Return (x, y) of the center of cell containing provided text 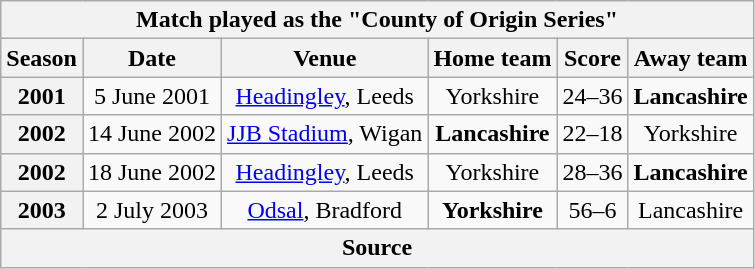
Match played as the "County of Origin Series" (378, 20)
22–18 (592, 134)
Venue (325, 58)
JJB Stadium, Wigan (325, 134)
Source (378, 248)
56–6 (592, 210)
14 June 2002 (152, 134)
2 July 2003 (152, 210)
5 June 2001 (152, 96)
2001 (42, 96)
24–36 (592, 96)
Date (152, 58)
Season (42, 58)
28–36 (592, 172)
18 June 2002 (152, 172)
Odsal, Bradford (325, 210)
Away team (690, 58)
2003 (42, 210)
Home team (492, 58)
Score (592, 58)
